From the cell containing the given text, extract its center point as (X, Y) coordinate. 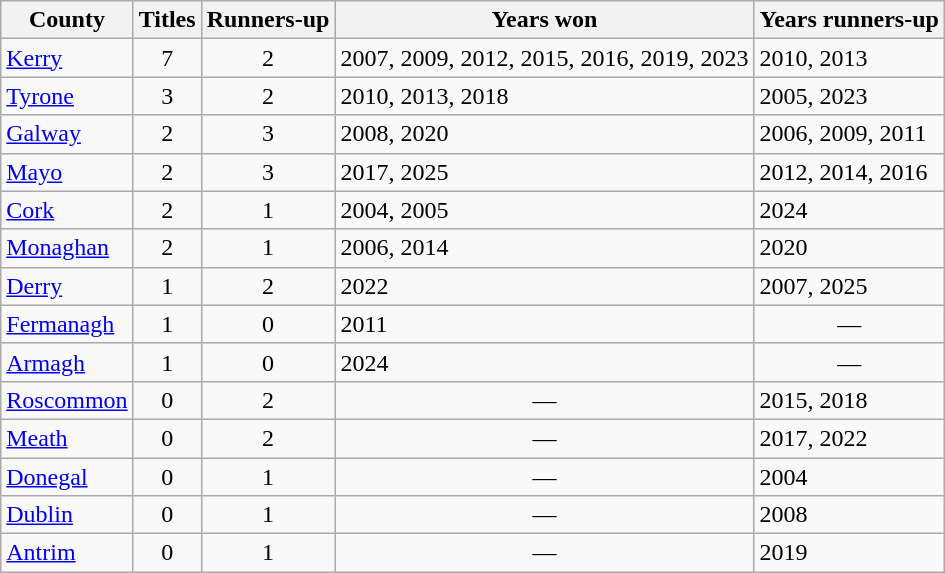
Antrim (67, 553)
7 (167, 58)
2004, 2005 (544, 210)
Mayo (67, 172)
Roscommon (67, 400)
2006, 2009, 2011 (849, 134)
2017, 2022 (849, 438)
Derry (67, 286)
2020 (849, 248)
2019 (849, 553)
Titles (167, 20)
Armagh (67, 362)
Fermanagh (67, 324)
2007, 2009, 2012, 2015, 2016, 2019, 2023 (544, 58)
2010, 2013, 2018 (544, 96)
Years won (544, 20)
2006, 2014 (544, 248)
County (67, 20)
Galway (67, 134)
2011 (544, 324)
2008 (849, 515)
Runners-up (268, 20)
2010, 2013 (849, 58)
Meath (67, 438)
Dublin (67, 515)
2008, 2020 (544, 134)
Kerry (67, 58)
2017, 2025 (544, 172)
Cork (67, 210)
2012, 2014, 2016 (849, 172)
2007, 2025 (849, 286)
Years runners-up (849, 20)
2022 (544, 286)
2004 (849, 477)
Donegal (67, 477)
Tyrone (67, 96)
Monaghan (67, 248)
2015, 2018 (849, 400)
2005, 2023 (849, 96)
